Return the [x, y] coordinate for the center point of the cell that contains the specified text.  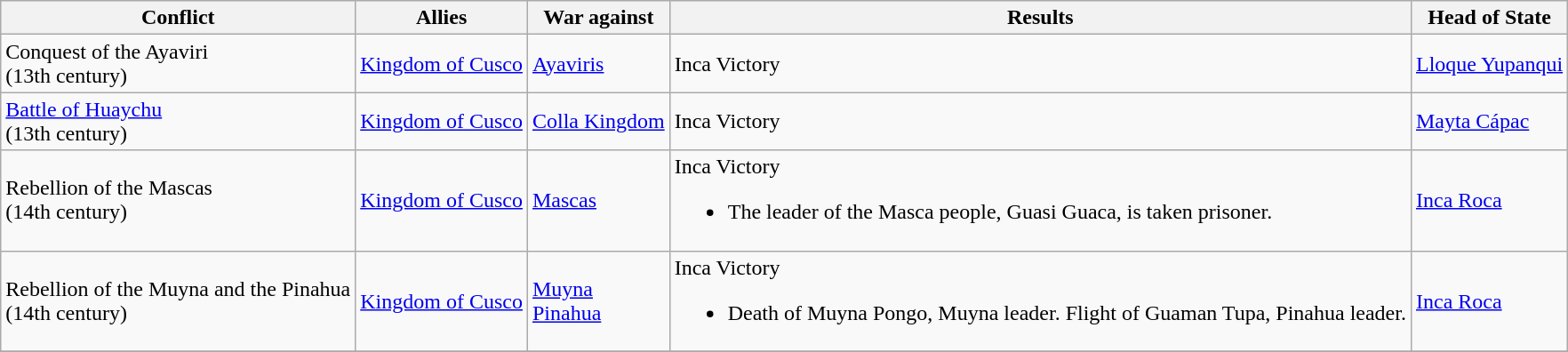
Rebellion of the Muyna and the Pinahua(14th century) [178, 300]
Mascas [598, 201]
War against [598, 18]
Colla Kingdom [598, 121]
Rebellion of the Mascas(14th century) [178, 201]
MuynaPinahua [598, 300]
Battle of Huaychu(13th century) [178, 121]
Mayta Cápac [1489, 121]
Allies [442, 18]
Results [1040, 18]
Inca VictoryThe leader of the Masca people, Guasi Guaca, is taken prisoner. [1040, 201]
Conquest of the Ayaviri(13th century) [178, 64]
Conflict [178, 18]
Head of State [1489, 18]
Ayaviris [598, 64]
Inca VictoryDeath of Muyna Pongo, Muyna leader. Flight of Guaman Tupa, Pinahua leader. [1040, 300]
Lloque Yupanqui [1489, 64]
